Scan for the cell matching the given text and deliver its [x, y] coordinate at center. 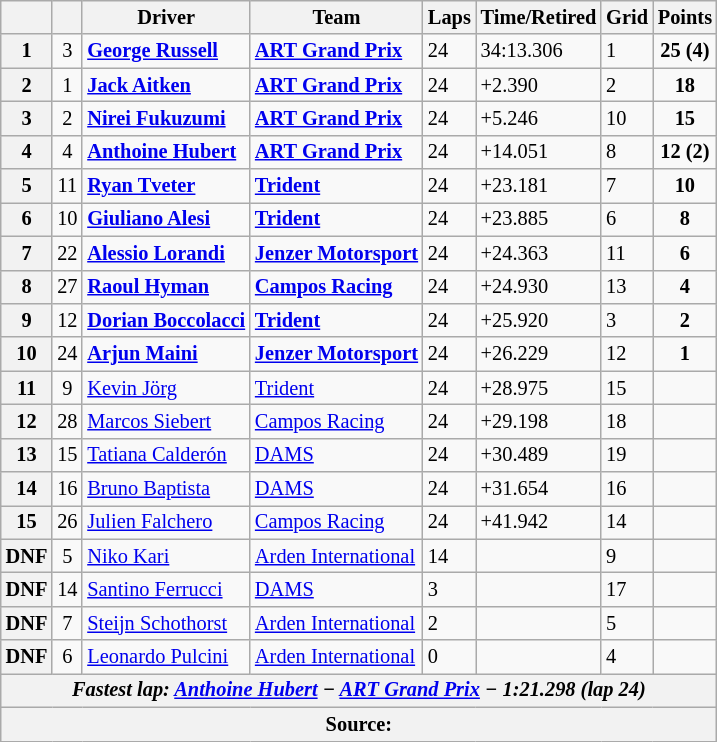
Grid [627, 17]
12 (2) [685, 152]
+23.181 [539, 186]
Santino Ferrucci [166, 589]
Tatiana Calderón [166, 455]
Ryan Tveter [166, 186]
Bruno Baptista [166, 489]
+26.229 [539, 354]
Jack Aitken [166, 85]
Team [336, 17]
17 [627, 589]
Leonardo Pulcini [166, 657]
0 [450, 657]
+5.246 [539, 118]
+25.920 [539, 320]
26 [67, 522]
27 [67, 287]
+29.198 [539, 421]
Arjun Maini [166, 354]
Laps [450, 17]
Source: [359, 724]
+24.930 [539, 287]
Dorian Boccolacci [166, 320]
22 [67, 253]
Time/Retired [539, 17]
Anthoine Hubert [166, 152]
Marcos Siebert [166, 421]
Fastest lap: Anthoine Hubert − ART Grand Prix − 1:21.298 (lap 24) [359, 690]
25 (4) [685, 51]
Kevin Jörg [166, 388]
Giuliano Alesi [166, 219]
Raoul Hyman [166, 287]
Niko Kari [166, 556]
George Russell [166, 51]
28 [67, 421]
+30.489 [539, 455]
Points [685, 17]
+2.390 [539, 85]
19 [627, 455]
Steijn Schothorst [166, 623]
+14.051 [539, 152]
+28.975 [539, 388]
Alessio Lorandi [166, 253]
+41.942 [539, 522]
+23.885 [539, 219]
+31.654 [539, 489]
+24.363 [539, 253]
Julien Falchero [166, 522]
Nirei Fukuzumi [166, 118]
34:13.306 [539, 51]
Driver [166, 17]
